Capture the cell that displays the provided text and extract its [X, Y] central coordinate. 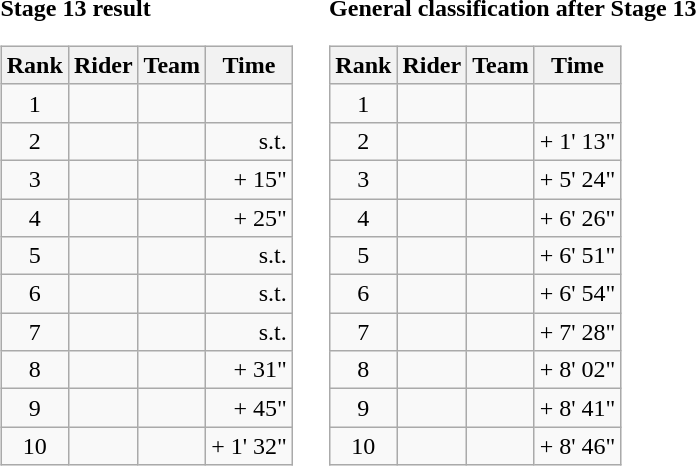
+ 25" [250, 217]
+ 8' 41" [578, 408]
+ 15" [250, 179]
+ 5' 24" [578, 179]
+ 6' 54" [578, 294]
+ 6' 26" [578, 217]
+ 1' 32" [250, 446]
+ 8' 02" [578, 370]
+ 31" [250, 370]
+ 8' 46" [578, 446]
+ 7' 28" [578, 332]
+ 6' 51" [578, 256]
+ 45" [250, 408]
+ 1' 13" [578, 141]
